Return the [x, y] coordinate for the center point of the cell that contains the specified text.  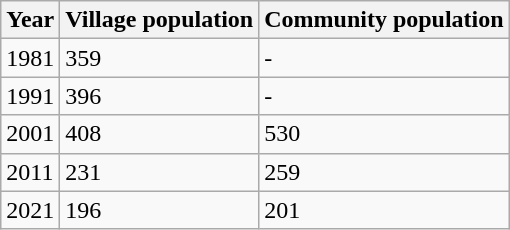
1981 [30, 58]
530 [384, 134]
359 [160, 58]
2001 [30, 134]
2021 [30, 210]
Year [30, 20]
196 [160, 210]
2011 [30, 172]
396 [160, 96]
1991 [30, 96]
201 [384, 210]
408 [160, 134]
Village population [160, 20]
Community population [384, 20]
231 [160, 172]
259 [384, 172]
